For the text-containing cell, return its midpoint in (X, Y) coordinate format. 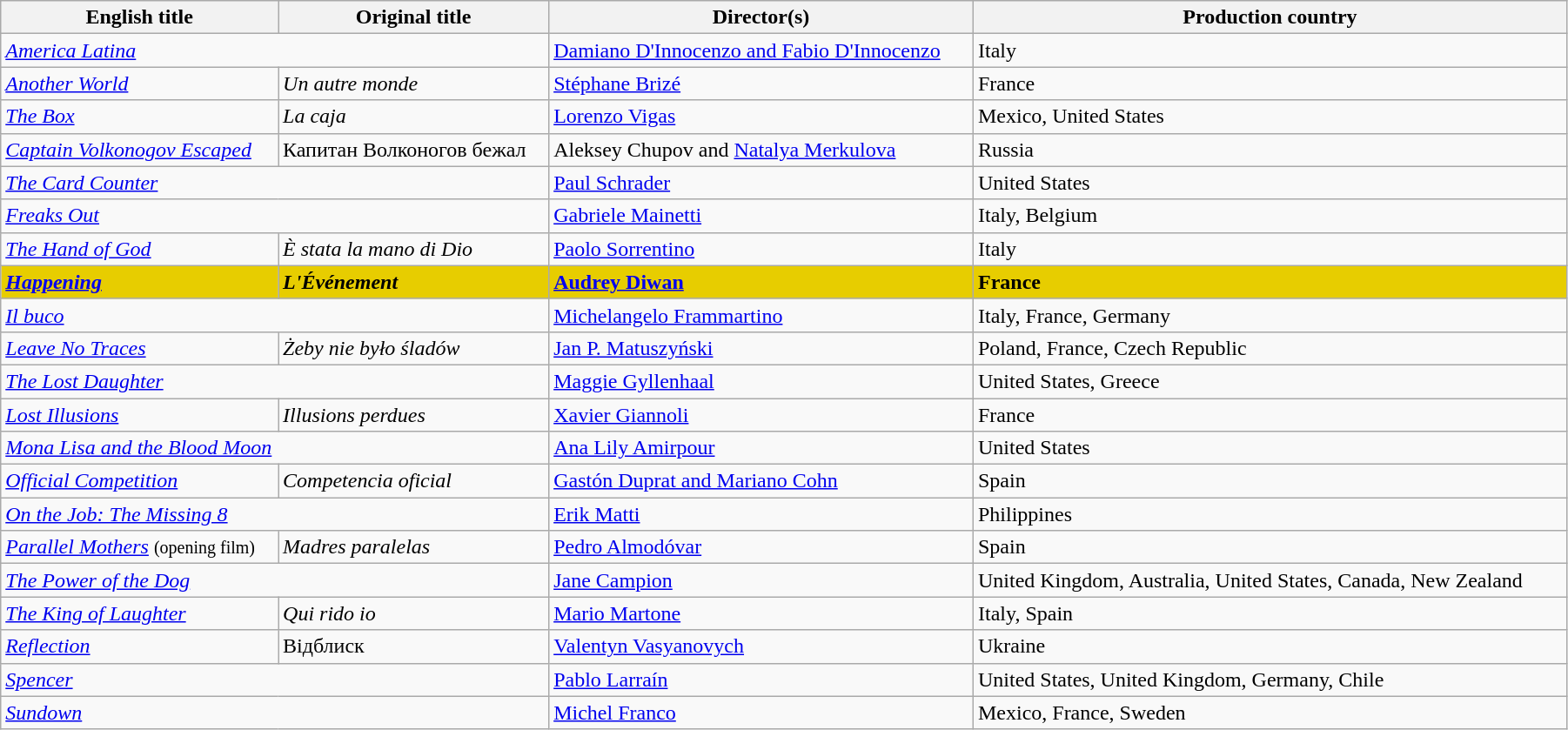
Ukraine (1270, 646)
Valentyn Vasyanovych (761, 646)
Official Competition (139, 481)
La caja (414, 117)
Italy, Belgium (1270, 216)
Freaks Out (275, 216)
Jan P. Matuszyński (761, 348)
Pablo Larraín (761, 680)
Damiano D'Innocenzo and Fabio D'Innocenzo (761, 50)
Lorenzo Vigas (761, 117)
Xavier Giannoli (761, 415)
Qui rido io (414, 613)
Mexico, United States (1270, 117)
Mona Lisa and the Blood Moon (275, 448)
Audrey Diwan (761, 282)
Mexico, France, Sweden (1270, 713)
Illusions perdues (414, 415)
Reflection (139, 646)
United States, United Kingdom, Germany, Chile (1270, 680)
The Hand of God (139, 249)
The Box (139, 117)
Капитан Волконогов бежал (414, 150)
The Power of the Dog (275, 580)
The Lost Daughter (275, 381)
Captain Volkonogov Escaped (139, 150)
Pedro Almodóvar (761, 547)
Aleksey Chupov and Natalya Merkulova (761, 150)
Leave No Traces (139, 348)
Michelangelo Frammartino (761, 315)
Stéphane Brizé (761, 84)
United Kingdom, Australia, United States, Canada, New Zealand (1270, 580)
È stata la mano di Dio (414, 249)
Відблиск (414, 646)
Another World (139, 84)
On the Job: The Missing 8 (275, 514)
The Card Counter (275, 183)
Italy, Spain (1270, 613)
Maggie Gyllenhaal (761, 381)
America Latina (275, 50)
United States, Greece (1270, 381)
Madres paralelas (414, 547)
Michel Franco (761, 713)
Spencer (275, 680)
Paolo Sorrentino (761, 249)
Russia (1270, 150)
Parallel Mothers (opening film) (139, 547)
Gastón Duprat and Mariano Cohn (761, 481)
Jane Campion (761, 580)
Gabriele Mainetti (761, 216)
Paul Schrader (761, 183)
Lost Illusions (139, 415)
Production country (1270, 17)
Philippines (1270, 514)
Original title (414, 17)
Italy, France, Germany (1270, 315)
Erik Matti (761, 514)
English title (139, 17)
Un autre monde (414, 84)
Director(s) (761, 17)
Żeby nie było śladów (414, 348)
Sundown (275, 713)
Il buco (275, 315)
Poland, France, Czech Republic (1270, 348)
Ana Lily Amirpour (761, 448)
Happening (139, 282)
L'Événement (414, 282)
Mario Martone (761, 613)
Competencia oficial (414, 481)
The King of Laughter (139, 613)
